Output the [x, y] coordinate of the center of the cell containing the given text.  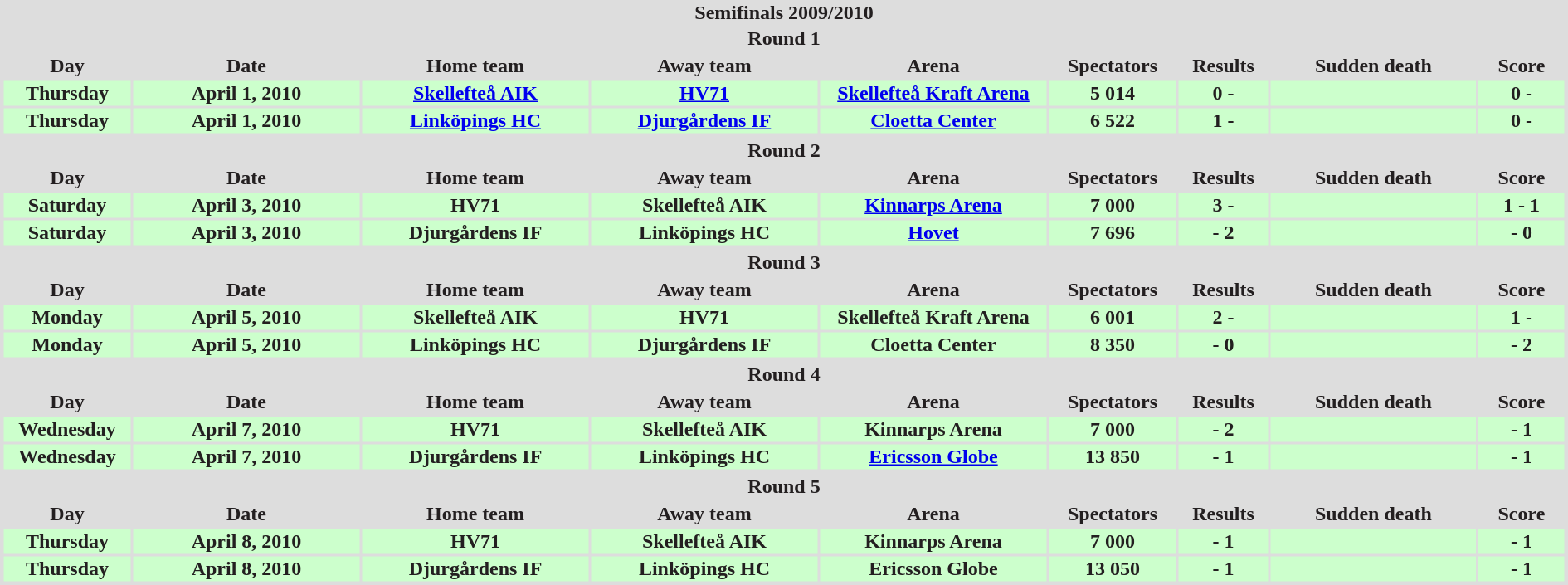
3 - [1223, 205]
Round 1 [783, 39]
Hovet [933, 233]
2 - [1223, 318]
5 014 [1112, 94]
Round 4 [783, 374]
Round 2 [783, 150]
Round 3 [783, 263]
8 350 [1112, 344]
7 696 [1112, 233]
6 001 [1112, 318]
6 522 [1112, 120]
1 - 1 [1522, 205]
13 050 [1112, 568]
13 850 [1112, 457]
Round 5 [783, 487]
